Search for the cell housing the specified text and yield its [x, y] center coordinate. 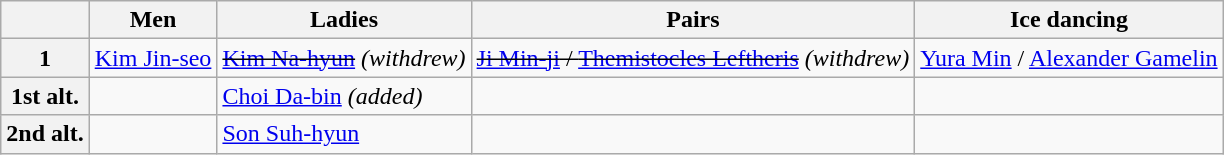
Son Suh-hyun [344, 134]
Ice dancing [1069, 20]
1 [45, 58]
1st alt. [45, 96]
Kim Jin-seo [153, 58]
Choi Da-bin (added) [344, 96]
Ji Min-ji / Themistocles Leftheris (withdrew) [693, 58]
Yura Min / Alexander Gamelin [1069, 58]
Men [153, 20]
2nd alt. [45, 134]
Kim Na-hyun (withdrew) [344, 58]
Pairs [693, 20]
Ladies [344, 20]
